For the text-containing cell, return its midpoint in [X, Y] coordinate format. 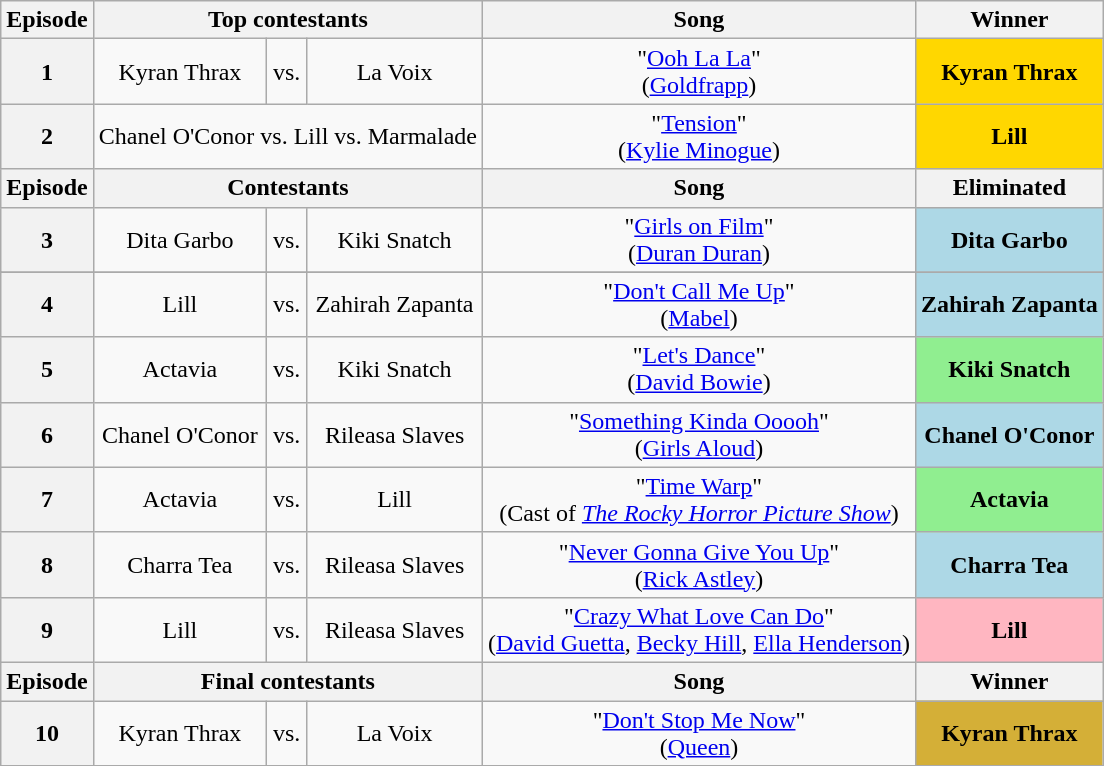
1 [47, 72]
6 [47, 434]
4 [47, 304]
"Don't Call Me Up"(Mabel) [700, 304]
"Time Warp"(Cast of The Rocky Horror Picture Show) [700, 500]
"Never Gonna Give You Up"(Rick Astley) [700, 564]
7 [47, 500]
Contestants [288, 188]
Final contestants [288, 681]
Top contestants [288, 20]
"Tension"(Kylie Minogue) [700, 136]
2 [47, 136]
"Something Kinda Ooooh"(Girls Aloud) [700, 434]
"Crazy What Love Can Do"(David Guetta, Becky Hill, Ella Henderson) [700, 630]
3 [47, 240]
Eliminated [1009, 188]
9 [47, 630]
8 [47, 564]
"Ooh La La"(Goldfrapp) [700, 72]
10 [47, 732]
Chanel O'Conor vs. Lill vs. Marmalade [288, 136]
"Don't Stop Me Now"(Queen) [700, 732]
5 [47, 370]
"Girls on Film"(Duran Duran) [700, 240]
"Let's Dance"(David Bowie) [700, 370]
